Extract the [X, Y] coordinate from the center of the cell holding the provided text.  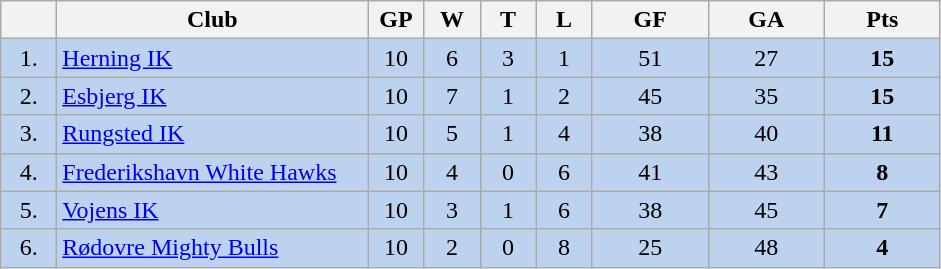
5 [452, 134]
11 [882, 134]
Vojens IK [212, 210]
T [508, 20]
5. [29, 210]
3. [29, 134]
Rødovre Mighty Bulls [212, 248]
Esbjerg IK [212, 96]
Pts [882, 20]
41 [650, 172]
Rungsted IK [212, 134]
27 [766, 58]
43 [766, 172]
48 [766, 248]
GP [396, 20]
W [452, 20]
Club [212, 20]
GA [766, 20]
1. [29, 58]
Frederikshavn White Hawks [212, 172]
4. [29, 172]
40 [766, 134]
GF [650, 20]
25 [650, 248]
2. [29, 96]
51 [650, 58]
6. [29, 248]
Herning IK [212, 58]
35 [766, 96]
L [564, 20]
